For the text-containing cell, return its midpoint in [x, y] coordinate format. 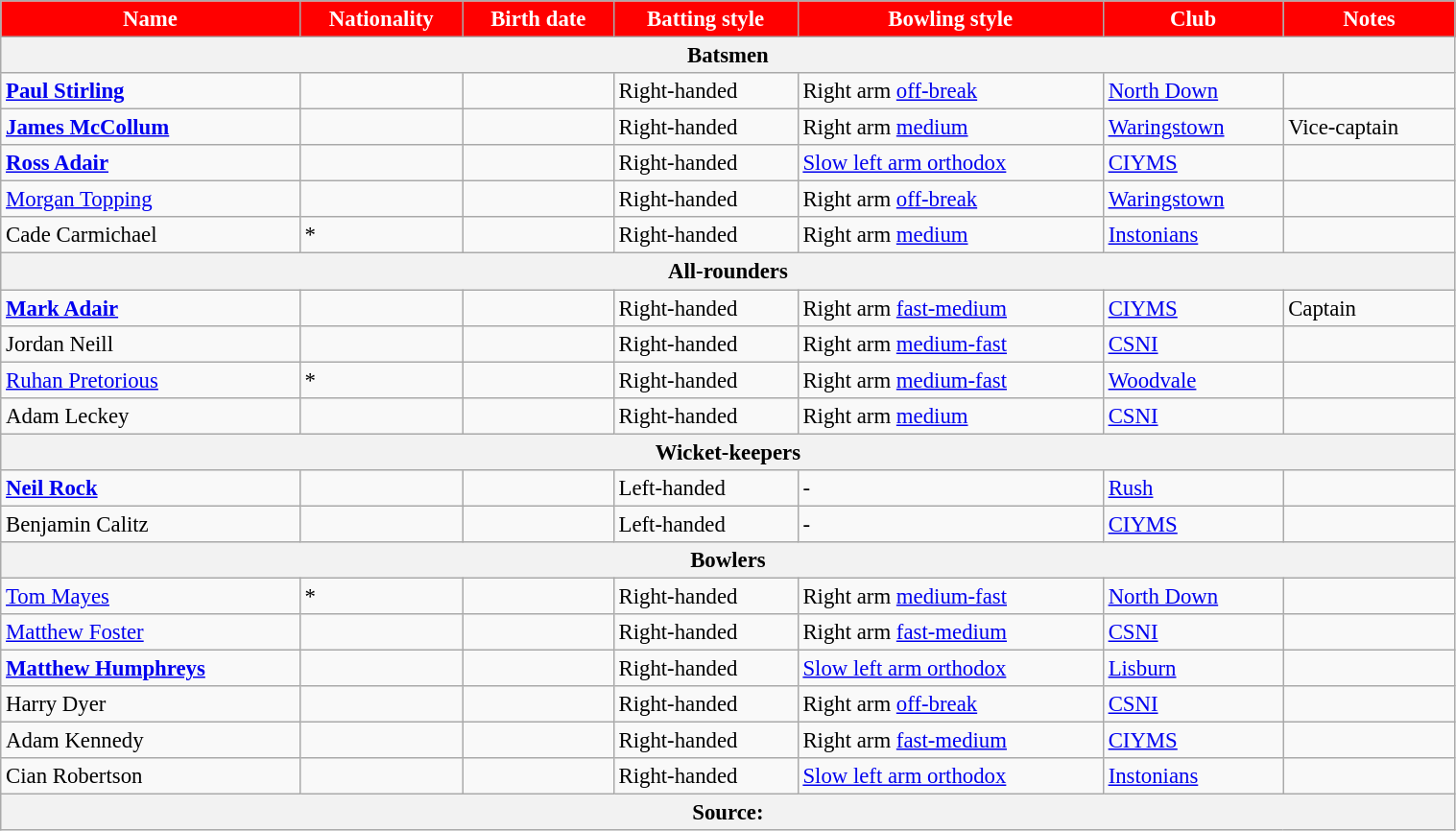
Batsmen [728, 56]
James McCollum [150, 128]
Bowling style [950, 19]
Bowlers [728, 560]
Neil Rock [150, 488]
Adam Leckey [150, 415]
Adam Kennedy [150, 741]
Rush [1193, 488]
Ruhan Pretorious [150, 380]
Source: [728, 813]
Cian Robertson [150, 776]
Club [1193, 19]
All-rounders [728, 272]
Matthew Foster [150, 632]
Woodvale [1193, 380]
Name [150, 19]
Captain [1369, 308]
Vice-captain [1369, 128]
Notes [1369, 19]
Nationality [381, 19]
Matthew Humphreys [150, 669]
Benjamin Calitz [150, 524]
Cade Carmichael [150, 235]
Wicket-keepers [728, 452]
Morgan Topping [150, 200]
Jordan Neill [150, 344]
Harry Dyer [150, 704]
Ross Adair [150, 163]
Lisburn [1193, 669]
Paul Stirling [150, 91]
Birth date [537, 19]
Mark Adair [150, 308]
Batting style [705, 19]
Tom Mayes [150, 596]
